Return the [x, y] coordinate for the center point of the cell that contains the specified text.  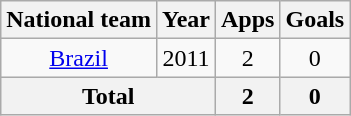
Brazil [79, 58]
National team [79, 20]
Apps [248, 20]
Total [108, 96]
2011 [186, 58]
Year [186, 20]
Goals [315, 20]
